Scan for the cell matching the given text and deliver its [x, y] coordinate at center. 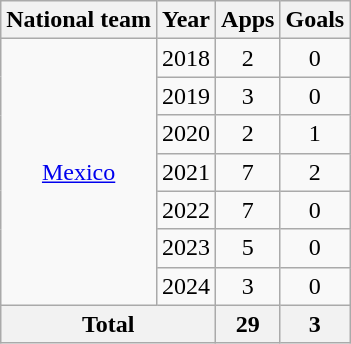
5 [248, 248]
2022 [186, 210]
Mexico [79, 172]
Year [186, 20]
1 [315, 134]
2019 [186, 96]
Goals [315, 20]
2024 [186, 286]
29 [248, 324]
2021 [186, 172]
2018 [186, 58]
National team [79, 20]
2023 [186, 248]
Total [108, 324]
2020 [186, 134]
Apps [248, 20]
